Identify which cell holds the provided text, then report its [x, y] central coordinate. 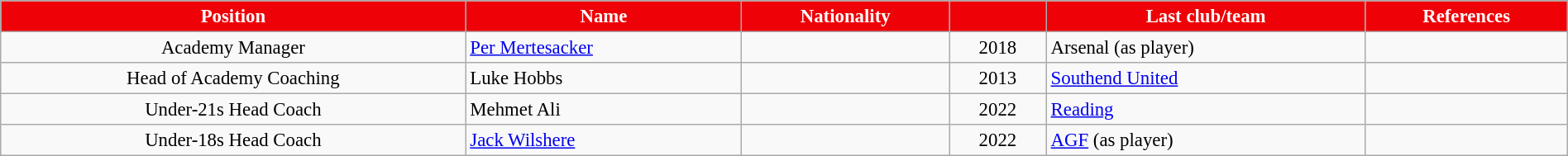
Arsenal (as player) [1206, 48]
Academy Manager [233, 48]
Luke Hobbs [604, 78]
Reading [1206, 110]
Under-21s Head Coach [233, 110]
2013 [998, 78]
Nationality [845, 17]
Southend United [1206, 78]
Mehmet Ali [604, 110]
Per Mertesacker [604, 48]
Jack Wilshere [604, 140]
Head of Academy Coaching [233, 78]
Last club/team [1206, 17]
2018 [998, 48]
Name [604, 17]
Under-18s Head Coach [233, 140]
References [1466, 17]
Position [233, 17]
AGF (as player) [1206, 140]
